Locate the cell with the specified text and output its [X, Y] center coordinate. 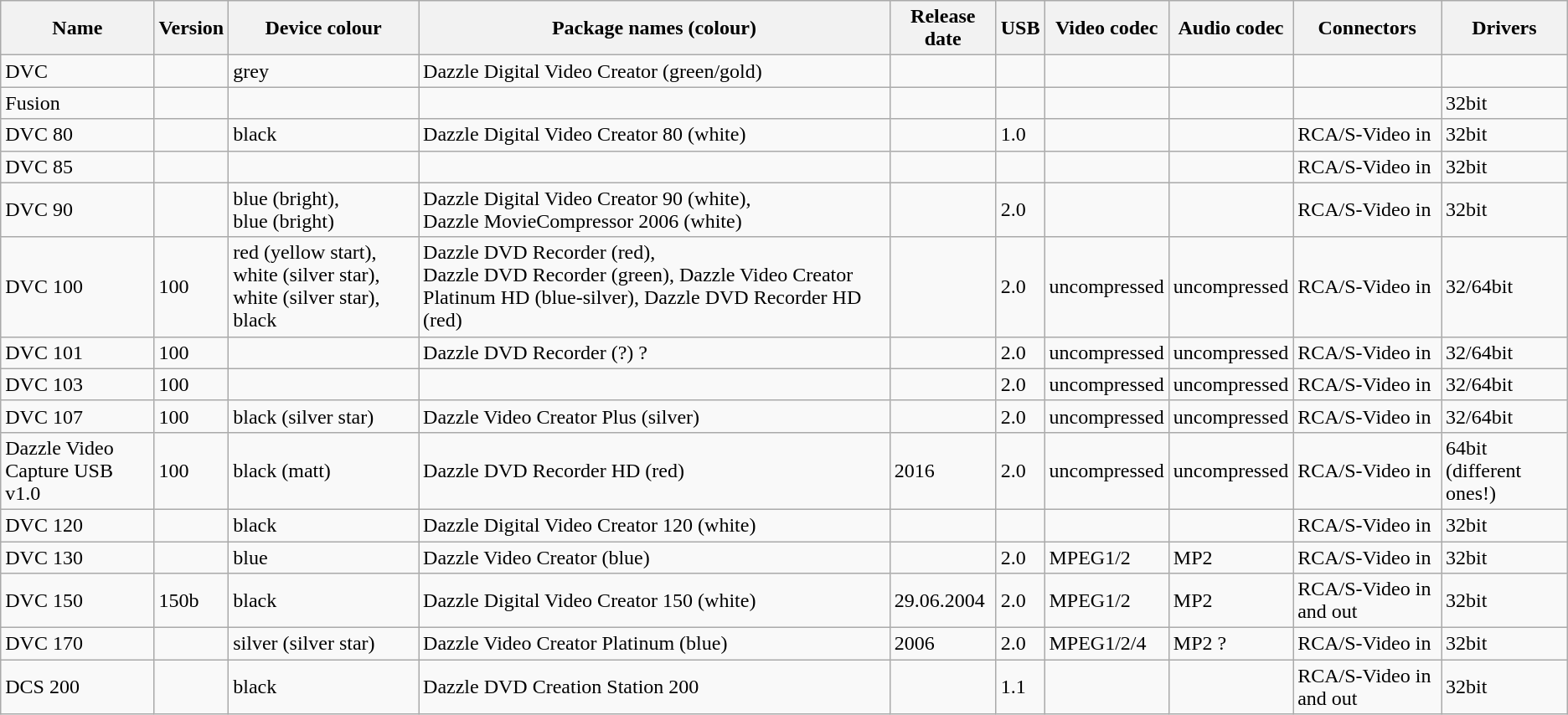
Dazzle Digital Video Creator 80 (white) [655, 135]
grey [323, 71]
1.0 [1020, 135]
Release date [943, 28]
Connectors [1367, 28]
DVC 80 [77, 135]
MP2 ? [1230, 644]
2006 [943, 644]
Dazzle Digital Video Creator (green/gold) [655, 71]
DVC 170 [77, 644]
2016 [943, 471]
Version [191, 28]
blue [323, 557]
Dazzle DVD Creation Station 200 [655, 687]
64bit (different ones!) [1504, 471]
Video codec [1106, 28]
Dazzle Digital Video Creator 120 (white) [655, 525]
DVC 150 [77, 601]
blue (bright),blue (bright) [323, 209]
Fusion [77, 103]
Dazzle Digital Video Creator 90 (white),Dazzle MovieCompressor 2006 (white) [655, 209]
150b [191, 601]
DVC [77, 71]
DVC 130 [77, 557]
Dazzle DVD Recorder (red),Dazzle DVD Recorder (green), Dazzle Video Creator Platinum HD (blue-silver), Dazzle DVD Recorder HD (red) [655, 286]
Drivers [1504, 28]
1.1 [1020, 687]
DVC 101 [77, 352]
Audio codec [1230, 28]
DVC 107 [77, 416]
silver (silver star) [323, 644]
red (yellow start),white (silver star), white (silver star), black [323, 286]
black (matt) [323, 471]
Dazzle Video Capture USB v1.0 [77, 471]
Device colour [323, 28]
DVC 85 [77, 167]
Dazzle Video Creator (blue) [655, 557]
Package names (colour) [655, 28]
Dazzle Digital Video Creator 150 (white) [655, 601]
Dazzle DVD Recorder HD (red) [655, 471]
29.06.2004 [943, 601]
Name [77, 28]
MPEG1/2/4 [1106, 644]
Dazzle Video Creator Platinum (blue) [655, 644]
DCS 200 [77, 687]
black (silver star) [323, 416]
DVC 100 [77, 286]
DVC 120 [77, 525]
USB [1020, 28]
Dazzle Video Creator Plus (silver) [655, 416]
DVC 103 [77, 384]
Dazzle DVD Recorder (?) ? [655, 352]
DVC 90 [77, 209]
